Locate the cell with the specified text and output its (X, Y) center coordinate. 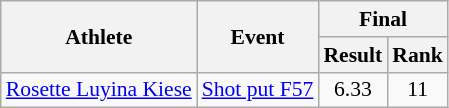
Rosette Luyina Kiese (99, 90)
6.33 (352, 90)
Result (352, 55)
Athlete (99, 36)
Shot put F57 (258, 90)
Rank (418, 55)
11 (418, 90)
Final (382, 19)
Event (258, 36)
